Output the [x, y] coordinate of the center of the cell containing the given text.  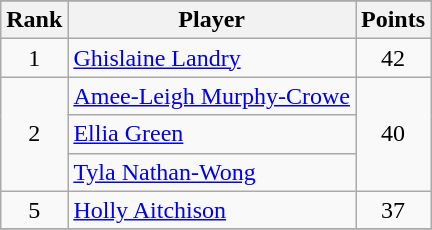
Tyla Nathan-Wong [212, 172]
5 [34, 210]
Holly Aitchison [212, 210]
Points [394, 20]
Player [212, 20]
1 [34, 58]
40 [394, 134]
Amee-Leigh Murphy-Crowe [212, 96]
42 [394, 58]
Rank [34, 20]
Ellia Green [212, 134]
37 [394, 210]
2 [34, 134]
Ghislaine Landry [212, 58]
